Locate the cell with the specified text and output its [X, Y] center coordinate. 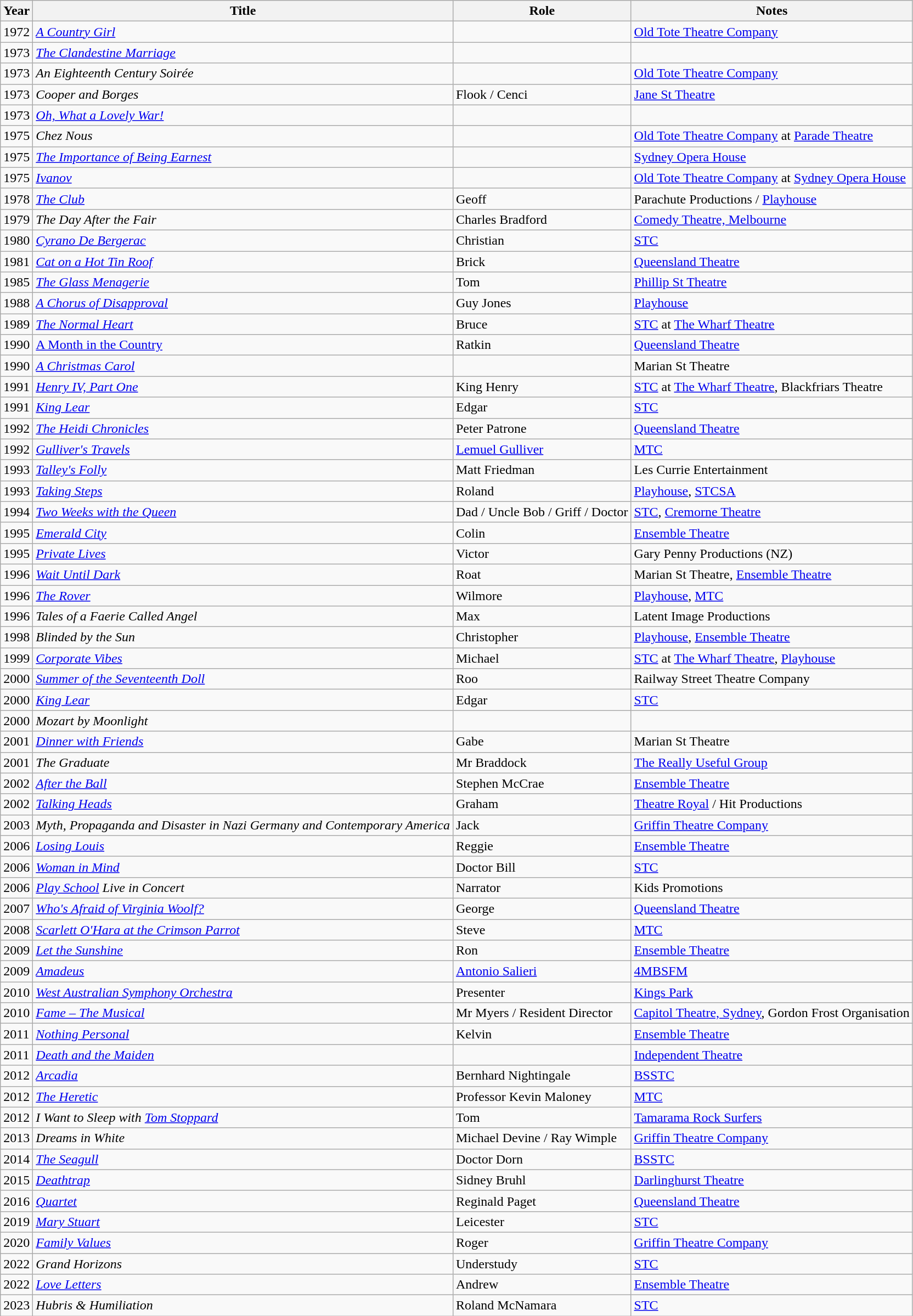
Geoff [542, 199]
Playhouse, Ensemble Theatre [771, 637]
Bruce [542, 324]
The Normal Heart [243, 324]
Latent Image Productions [771, 617]
Phillip St Theatre [771, 283]
Grand Horizons [243, 1263]
Les Currie Entertainment [771, 470]
Lemuel Gulliver [542, 449]
2015 [16, 1180]
Myth, Propaganda and Disaster in Nazi Germany and Contemporary America [243, 825]
Flook / Cenci [542, 94]
Bernhard Nightingale [542, 1076]
Narrator [542, 888]
Railway Street Theatre Company [771, 679]
Amadeus [243, 972]
Gulliver's Travels [243, 449]
Doctor Bill [542, 867]
An Eighteenth Century Soirée [243, 74]
Jack [542, 825]
Losing Louis [243, 846]
The Heretic [243, 1097]
Play School Live in Concert [243, 888]
Cyrano De Bergerac [243, 240]
Who's Afraid of Virginia Woolf? [243, 908]
Sydney Opera House [771, 157]
Marian St Theatre, Ensemble Theatre [771, 574]
Reginald Paget [542, 1201]
1999 [16, 658]
Cat on a Hot Tin Roof [243, 262]
West Australian Symphony Orchestra [243, 992]
Matt Friedman [542, 470]
Blinded by the Sun [243, 637]
A Month in the Country [243, 345]
Presenter [542, 992]
Taking Steps [243, 491]
Henry IV, Part One [243, 387]
Christian [542, 240]
Love Letters [243, 1285]
The Club [243, 199]
Hubris & Humiliation [243, 1306]
The Really Useful Group [771, 763]
Fame – The Musical [243, 1013]
Independent Theatre [771, 1055]
Understudy [542, 1263]
Victor [542, 553]
Cooper and Borges [243, 94]
STC at The Wharf Theatre [771, 324]
Deathtrap [243, 1180]
Talley's Folly [243, 470]
The Graduate [243, 763]
George [542, 908]
King Henry [542, 387]
Tales of a Faerie Called Angel [243, 617]
Theatre Royal / Hit Productions [771, 804]
Summer of the Seventeenth Doll [243, 679]
Wait Until Dark [243, 574]
2023 [16, 1306]
Death and the Maiden [243, 1055]
Darlinghurst Theatre [771, 1180]
Tamarama Rock Surfers [771, 1117]
Talking Heads [243, 804]
Mr Myers / Resident Director [542, 1013]
Two Weeks with the Queen [243, 512]
2013 [16, 1138]
The Heidi Chronicles [243, 428]
1978 [16, 199]
Guy Jones [542, 303]
Gabe [542, 742]
Arcadia [243, 1076]
The Rover [243, 595]
Emerald City [243, 533]
The Day After the Fair [243, 219]
Chez Nous [243, 136]
Leicester [542, 1222]
Roland McNamara [542, 1306]
Scarlett O'Hara at the Crimson Parrot [243, 930]
Title [243, 11]
2003 [16, 825]
Capitol Theatre, Sydney, Gordon Frost Organisation [771, 1013]
1981 [16, 262]
Playhouse, STCSA [771, 491]
Let the Sunshine [243, 951]
Reggie [542, 846]
Private Lives [243, 553]
Graham [542, 804]
2019 [16, 1222]
Roat [542, 574]
Ratkin [542, 345]
A Chorus of Disapproval [243, 303]
Jane St Theatre [771, 94]
2007 [16, 908]
The Clandestine Marriage [243, 53]
2016 [16, 1201]
Stephen McCrae [542, 783]
Mozart by Moonlight [243, 721]
A Christmas Carol [243, 366]
Parachute Productions / Playhouse [771, 199]
Peter Patrone [542, 428]
STC at The Wharf Theatre, Blackfriars Theatre [771, 387]
1979 [16, 219]
STC at The Wharf Theatre, Playhouse [771, 658]
Max [542, 617]
Family Values [243, 1242]
Comedy Theatre, Melbourne [771, 219]
2008 [16, 930]
Corporate Vibes [243, 658]
Old Tote Theatre Company at Sydney Opera House [771, 178]
2014 [16, 1159]
Mary Stuart [243, 1222]
1989 [16, 324]
After the Ball [243, 783]
Dreams in White [243, 1138]
1980 [16, 240]
Roo [542, 679]
Playhouse, MTC [771, 595]
Nothing Personal [243, 1034]
Year [16, 11]
Michael [542, 658]
1998 [16, 637]
Woman in Mind [243, 867]
4MBSFM [771, 972]
Sidney Bruhl [542, 1180]
Antonio Salieri [542, 972]
1972 [16, 32]
Roger [542, 1242]
Colin [542, 533]
Dad / Uncle Bob / Griff / Doctor [542, 512]
Notes [771, 11]
I Want to Sleep with Tom Stoppard [243, 1117]
Kings Park [771, 992]
Playhouse [771, 303]
Dinner with Friends [243, 742]
The Seagull [243, 1159]
Steve [542, 930]
Andrew [542, 1285]
Brick [542, 262]
Role [542, 11]
Mr Braddock [542, 763]
Kelvin [542, 1034]
Ron [542, 951]
STC, Cremorne Theatre [771, 512]
Ivanov [243, 178]
Gary Penny Productions (NZ) [771, 553]
Charles Bradford [542, 219]
1988 [16, 303]
Michael Devine / Ray Wimple [542, 1138]
A Country Girl [243, 32]
Old Tote Theatre Company at Parade Theatre [771, 136]
The Importance of Being Earnest [243, 157]
Christopher [542, 637]
1994 [16, 512]
Quartet [243, 1201]
Kids Promotions [771, 888]
The Glass Menagerie [243, 283]
Professor Kevin Maloney [542, 1097]
Oh, What a Lovely War! [243, 115]
Wilmore [542, 595]
Doctor Dorn [542, 1159]
2020 [16, 1242]
Roland [542, 491]
1985 [16, 283]
